Locate the cell with the specified text and output its (x, y) center coordinate. 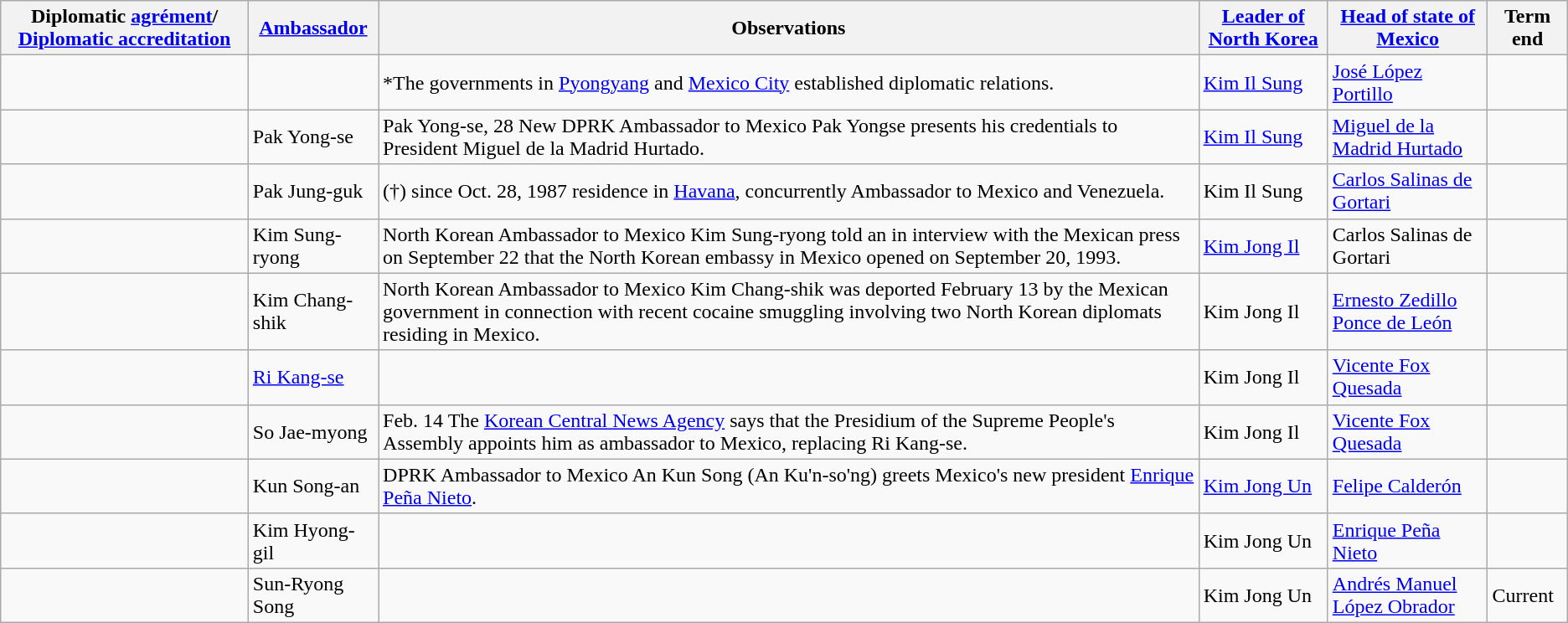
So Jae-myong (313, 432)
Current (1528, 595)
Pak Jung-guk (313, 191)
José López Portillo (1407, 82)
Felipe Calderón (1407, 486)
Kim Hyong-gil (313, 541)
Kun Song-an (313, 486)
Kim Chang-shik (313, 311)
Head of state of Mexico (1407, 28)
DPRK Ambassador to Mexico An Kun Song (An Ku'n-so'ng) greets Mexico's new president Enrique Peña Nieto. (789, 486)
Observations (789, 28)
Ernesto Zedillo Ponce de León (1407, 311)
Pak Yong-se (313, 137)
Pak Yong-se, 28 New DPRK Ambassador to Mexico Pak Yongse presents his credentials to President Miguel de la Madrid Hurtado. (789, 137)
Andrés Manuel López Obrador (1407, 595)
Sun-Ryong Song (313, 595)
(†) since Oct. 28, 1987 residence in Havana, concurrently Ambassador to Mexico and Venezuela. (789, 191)
Term end (1528, 28)
*The governments in Pyongyang and Mexico City established diplomatic relations. (789, 82)
Ri Kang-se (313, 377)
Leader of North Korea (1263, 28)
Kim Sung-ryong (313, 246)
Enrique Peña Nieto (1407, 541)
Diplomatic agrément/ Diplomatic accreditation (125, 28)
Miguel de la Madrid Hurtado (1407, 137)
Ambassador (313, 28)
